Search for the cell housing the specified text and yield its (x, y) center coordinate. 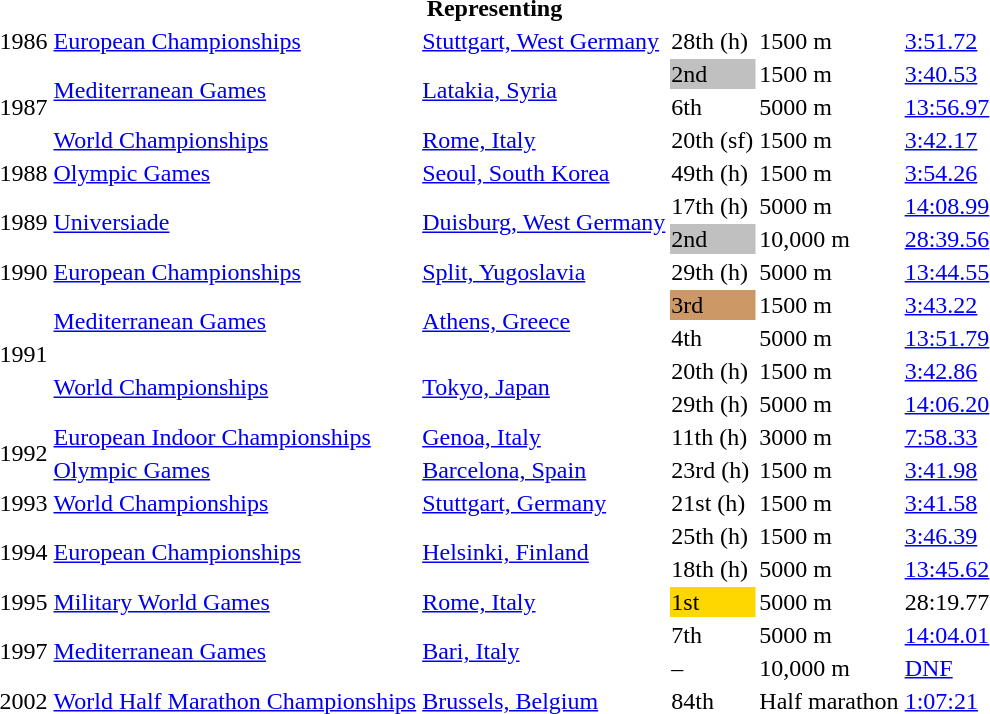
1st (712, 602)
49th (h) (712, 173)
20th (h) (712, 371)
17th (h) (712, 206)
Genoa, Italy (544, 437)
Seoul, South Korea (544, 173)
11th (h) (712, 437)
Bari, Italy (544, 652)
3000 m (829, 437)
European Indoor Championships (235, 437)
18th (h) (712, 569)
3rd (712, 305)
20th (sf) (712, 140)
Latakia, Syria (544, 90)
Universiade (235, 222)
25th (h) (712, 536)
Stuttgart, Germany (544, 503)
7th (712, 635)
Split, Yugoslavia (544, 272)
– (712, 668)
4th (712, 338)
Athens, Greece (544, 322)
Barcelona, Spain (544, 470)
6th (712, 107)
Tokyo, Japan (544, 388)
23rd (h) (712, 470)
21st (h) (712, 503)
Military World Games (235, 602)
28th (h) (712, 41)
Helsinki, Finland (544, 552)
Duisburg, West Germany (544, 222)
Stuttgart, West Germany (544, 41)
